Provide the [x, y] coordinate of the cell's center where the given text is located.  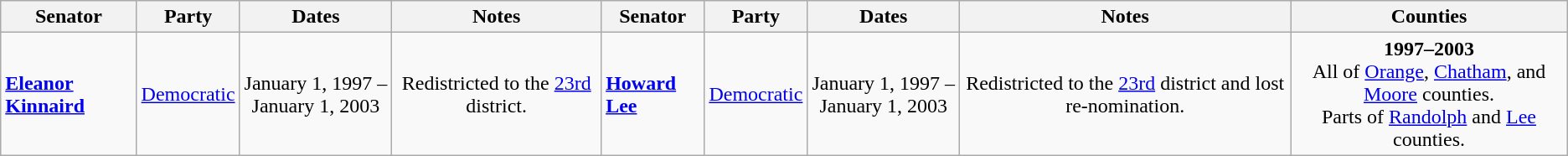
Counties [1429, 17]
Redistricted to the 23rd district and lost re-nomination. [1126, 94]
Redistricted to the 23rd district. [497, 94]
Eleanor Kinnaird [69, 94]
1997–2003 All of Orange, Chatham, and Moore counties. Parts of Randolph and Lee counties. [1429, 94]
Howard Lee [653, 94]
